Determine the (x, y) coordinate at the center of the cell enclosing the given text.  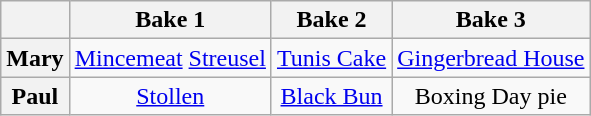
Tunis Cake (331, 58)
Gingerbread House (491, 58)
Paul (35, 96)
Bake 2 (331, 20)
Bake 1 (170, 20)
Bake 3 (491, 20)
Stollen (170, 96)
Black Bun (331, 96)
Mary (35, 58)
Boxing Day pie (491, 96)
Mincemeat Streusel (170, 58)
